Return (X, Y) of the center of cell containing provided text 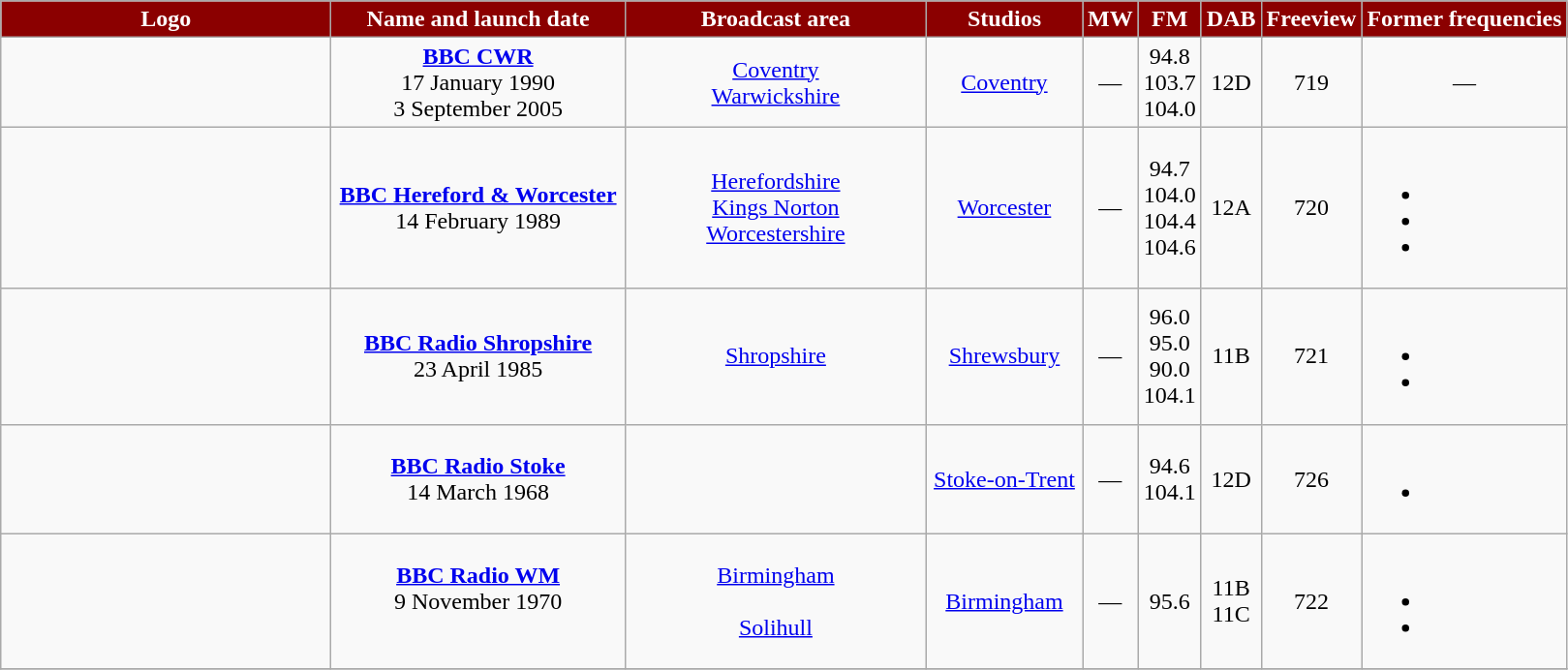
BBC Hereford & Worcester14 February 1989 (478, 207)
BBC CWR17 January 1990 3 September 2005 (478, 82)
722 (1311, 601)
94.7104.0104.4104.6 (1170, 207)
BBC Radio Stoke14 March 1968 (478, 478)
BBC Radio WM9 November 1970 (478, 601)
95.6 (1170, 601)
Studios (1003, 19)
96.095.090.0104.1 (1170, 356)
11B11C (1231, 601)
11B (1231, 356)
FM (1170, 19)
MW (1111, 19)
BirminghamSolihull (775, 601)
94.6104.1 (1170, 478)
Shrewsbury (1003, 356)
BBC Radio Shropshire23 April 1985 (478, 356)
Broadcast area (775, 19)
Shropshire (775, 356)
CoventryWarwickshire (775, 82)
Stoke-on-Trent (1003, 478)
HerefordshireKings NortonWorcestershire (775, 207)
94.8103.7104.0 (1170, 82)
Birmingham (1003, 601)
Name and launch date (478, 19)
Coventry (1003, 82)
Freeview (1311, 19)
719 (1311, 82)
721 (1311, 356)
12A (1231, 207)
Worcester (1003, 207)
720 (1311, 207)
DAB (1231, 19)
Former frequencies (1464, 19)
Logo (167, 19)
726 (1311, 478)
